Detect which cell encompasses the target text, then output its (X, Y) center coordinate. 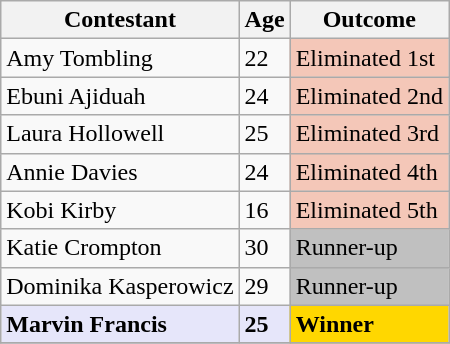
Annie Davies (120, 172)
Eliminated 1st (369, 58)
Eliminated 2nd (369, 96)
Eliminated 4th (369, 172)
Ebuni Ajiduah (120, 96)
Eliminated 3rd (369, 134)
Katie Crompton (120, 248)
Contestant (120, 20)
Winner (369, 324)
22 (264, 58)
Dominika Kasperowicz (120, 286)
Amy Tombling (120, 58)
Outcome (369, 20)
Marvin Francis (120, 324)
Age (264, 20)
29 (264, 286)
Laura Hollowell (120, 134)
Eliminated 5th (369, 210)
16 (264, 210)
30 (264, 248)
Kobi Kirby (120, 210)
